For the text-containing cell, return its midpoint in [x, y] coordinate format. 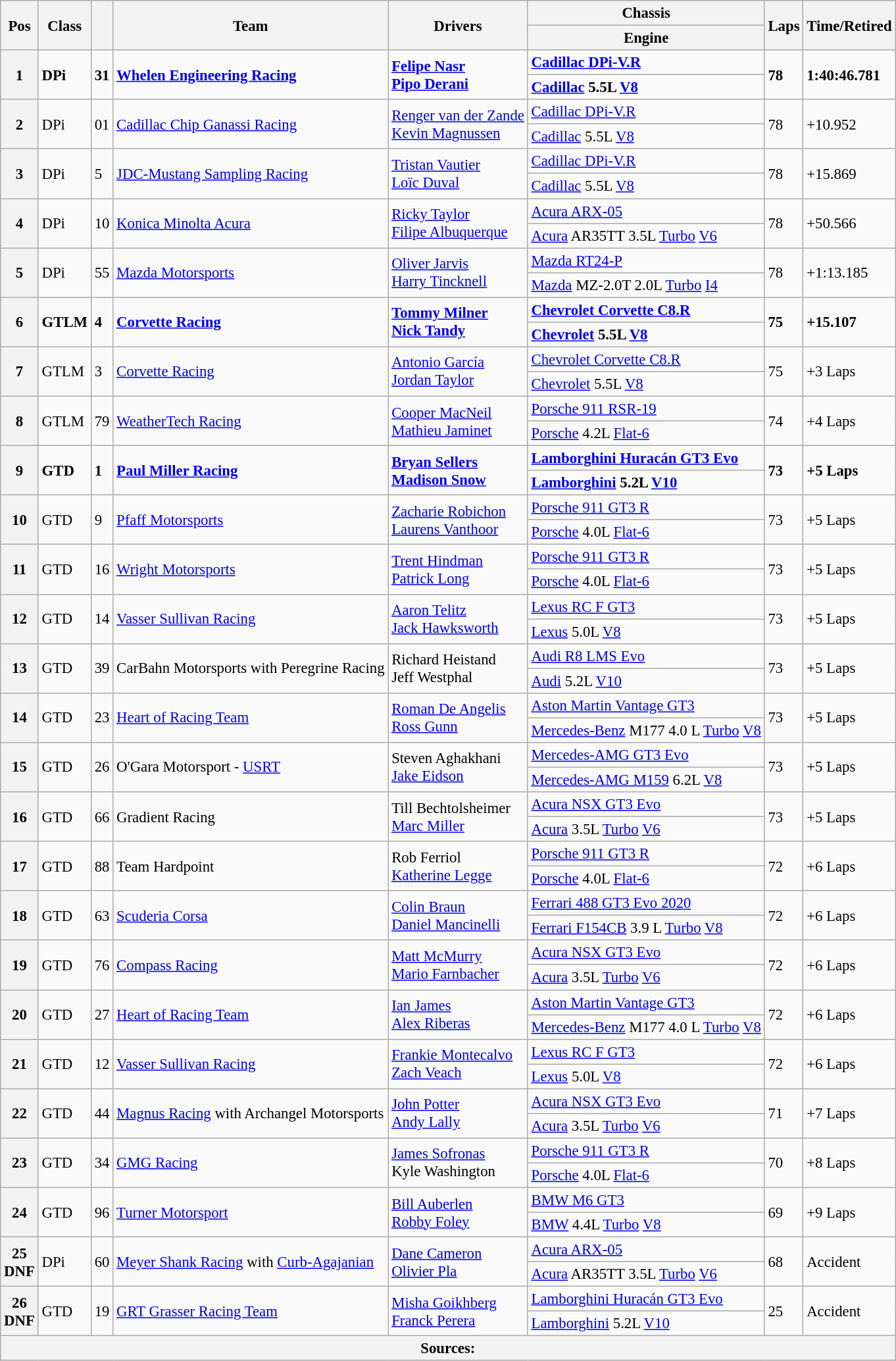
31 [101, 75]
Pfaff Motorsports [251, 520]
James Sofronas Kyle Washington [458, 1163]
Chassis [646, 13]
BMW M6 GT3 [646, 1200]
Team Hardpoint [251, 866]
34 [101, 1163]
6 [20, 322]
Rob Ferriol Katherine Legge [458, 866]
O'Gara Motorsport - USRT [251, 767]
+9 Laps [849, 1212]
Mercedes-AMG M159 6.2L V8 [646, 779]
25 [784, 1312]
Sources: [448, 1349]
Frankie Montecalvo Zach Veach [458, 1064]
22 [20, 1113]
Tristan Vautier Loïc Duval [458, 174]
Porsche 911 RSR-19 [646, 408]
2 [20, 124]
69 [784, 1212]
+10.952 [849, 124]
Bryan Sellers Madison Snow [458, 471]
8 [20, 421]
Ricky Taylor Filipe Albuquerque [458, 224]
1:40:46.781 [849, 75]
70 [784, 1163]
JDC-Mustang Sampling Racing [251, 174]
+50.566 [849, 224]
Team [251, 25]
25DNF [20, 1262]
Antonio García Jordan Taylor [458, 371]
Mazda Motorsports [251, 272]
39 [101, 668]
74 [784, 421]
15 [20, 767]
01 [101, 124]
Ian James Alex Riberas [458, 1014]
+8 Laps [849, 1163]
Colin Braun Daniel Mancinelli [458, 916]
Gradient Racing [251, 817]
66 [101, 817]
44 [101, 1113]
Roman De Angelis Ross Gunn [458, 718]
13 [20, 668]
55 [101, 272]
Zacharie Robichon Laurens Vanthoor [458, 520]
26DNF [20, 1312]
Laps [784, 25]
Time/Retired [849, 25]
Compass Racing [251, 966]
21 [20, 1064]
Meyer Shank Racing with Curb-Agajanian [251, 1262]
Felipe Nasr Pipo Derani [458, 75]
Class [64, 25]
+3 Laps [849, 371]
Misha Goikhberg Franck Perera [458, 1312]
Bill Auberlen Robby Foley [458, 1212]
Steven Aghakhani Jake Eidson [458, 767]
Audi 5.2L V10 [646, 681]
Tommy Milner Nick Tandy [458, 322]
GMG Racing [251, 1163]
18 [20, 916]
Konica Minolta Acura [251, 224]
60 [101, 1262]
26 [101, 767]
Whelen Engineering Racing [251, 75]
17 [20, 866]
Mazda MZ-2.0T 2.0L Turbo I4 [646, 285]
71 [784, 1113]
11 [20, 570]
Engine [646, 38]
Oliver Jarvis Harry Tincknell [458, 272]
+15.107 [849, 322]
Mazda RT24-P [646, 260]
Porsche 4.2L Flat-6 [646, 433]
Paul Miller Racing [251, 471]
Wright Motorsports [251, 570]
+1:13.185 [849, 272]
GRT Grasser Racing Team [251, 1312]
Cooper MacNeil Mathieu Jaminet [458, 421]
Ferrari F154CB 3.9 L Turbo V8 [646, 928]
Drivers [458, 25]
Audi R8 LMS Evo [646, 656]
7 [20, 371]
79 [101, 421]
Renger van der Zande Kevin Magnussen [458, 124]
+15.869 [849, 174]
Ferrari 488 GT3 Evo 2020 [646, 903]
+4 Laps [849, 421]
Matt McMurry Mario Farnbacher [458, 966]
76 [101, 966]
96 [101, 1212]
27 [101, 1014]
Pos [20, 25]
Turner Motorsport [251, 1212]
Mercedes-AMG GT3 Evo [646, 755]
88 [101, 866]
Magnus Racing with Archangel Motorsports [251, 1113]
68 [784, 1262]
Trent Hindman Patrick Long [458, 570]
Till Bechtolsheimer Marc Miller [458, 817]
Cadillac Chip Ganassi Racing [251, 124]
CarBahn Motorsports with Peregrine Racing [251, 668]
BMW 4.4L Turbo V8 [646, 1225]
24 [20, 1212]
20 [20, 1014]
63 [101, 916]
Richard Heistand Jeff Westphal [458, 668]
+7 Laps [849, 1113]
Dane Cameron Olivier Pla [458, 1262]
Aaron Telitz Jack Hawksworth [458, 618]
WeatherTech Racing [251, 421]
John Potter Andy Lally [458, 1113]
Scuderia Corsa [251, 916]
